Return the [x, y] coordinate for the center point of the cell that contains the specified text.  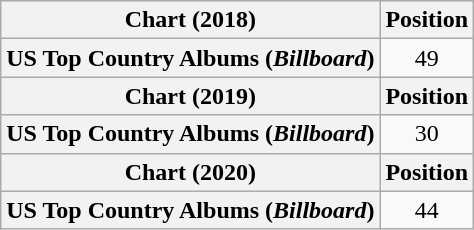
49 [427, 58]
Chart (2019) [190, 96]
44 [427, 210]
Chart (2018) [190, 20]
Chart (2020) [190, 172]
30 [427, 134]
